Identify which cell holds the provided text, then report its (x, y) central coordinate. 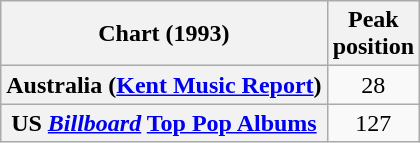
127 (373, 123)
28 (373, 85)
US Billboard Top Pop Albums (164, 123)
Chart (1993) (164, 34)
Australia (Kent Music Report) (164, 85)
Peak position (373, 34)
